Output the [x, y] coordinate of the center of the cell containing the given text.  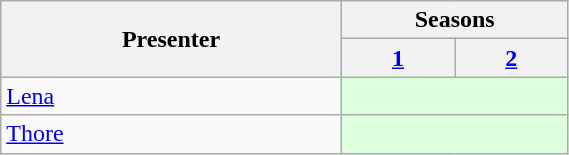
Presenter [172, 39]
2 [512, 58]
Lena [172, 96]
Thore [172, 134]
Seasons [454, 20]
1 [398, 58]
